Find where the given text appears and provide that cell's center as (X, Y) coordinate. 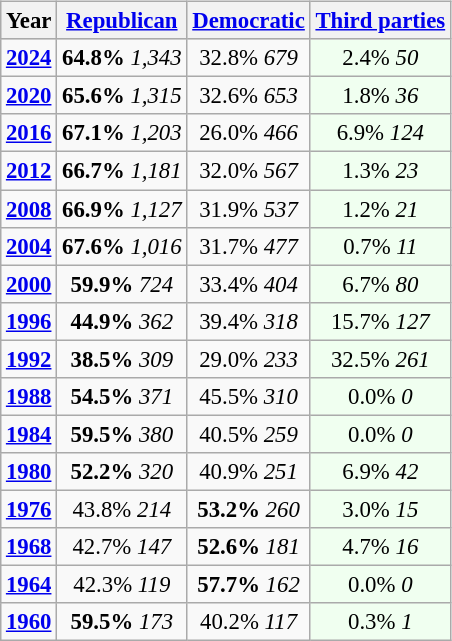
54.5% 371 (122, 396)
15.7% 127 (380, 321)
2024 (29, 58)
0.7% 11 (380, 246)
2004 (29, 246)
2000 (29, 284)
6.7% 80 (380, 284)
52.6% 181 (248, 547)
66.9% 1,127 (122, 209)
3.0% 15 (380, 509)
4.7% 16 (380, 547)
39.4% 318 (248, 321)
66.7% 1,181 (122, 171)
1988 (29, 396)
52.2% 320 (122, 472)
40.9% 251 (248, 472)
2016 (29, 133)
45.5% 310 (248, 396)
1980 (29, 472)
67.1% 1,203 (122, 133)
29.0% 233 (248, 359)
32.5% 261 (380, 359)
2020 (29, 96)
40.2% 117 (248, 622)
Year (29, 21)
26.0% 466 (248, 133)
42.7% 147 (122, 547)
1964 (29, 584)
53.2% 260 (248, 509)
1960 (29, 622)
0.3% 1 (380, 622)
2012 (29, 171)
32.8% 679 (248, 58)
1968 (29, 547)
59.5% 173 (122, 622)
1976 (29, 509)
44.9% 362 (122, 321)
43.8% 214 (122, 509)
40.5% 259 (248, 434)
1992 (29, 359)
2008 (29, 209)
38.5% 309 (122, 359)
64.8% 1,343 (122, 58)
59.9% 724 (122, 284)
32.6% 653 (248, 96)
1.8% 36 (380, 96)
1.3% 23 (380, 171)
1996 (29, 321)
59.5% 380 (122, 434)
33.4% 404 (248, 284)
Republican (122, 21)
31.7% 477 (248, 246)
65.6% 1,315 (122, 96)
1984 (29, 434)
1.2% 21 (380, 209)
Third parties (380, 21)
67.6% 1,016 (122, 246)
Democratic (248, 21)
32.0% 567 (248, 171)
6.9% 42 (380, 472)
31.9% 537 (248, 209)
42.3% 119 (122, 584)
57.7% 162 (248, 584)
2.4% 50 (380, 58)
6.9% 124 (380, 133)
